Return the [X, Y] coordinate for the center point of the cell that contains the specified text.  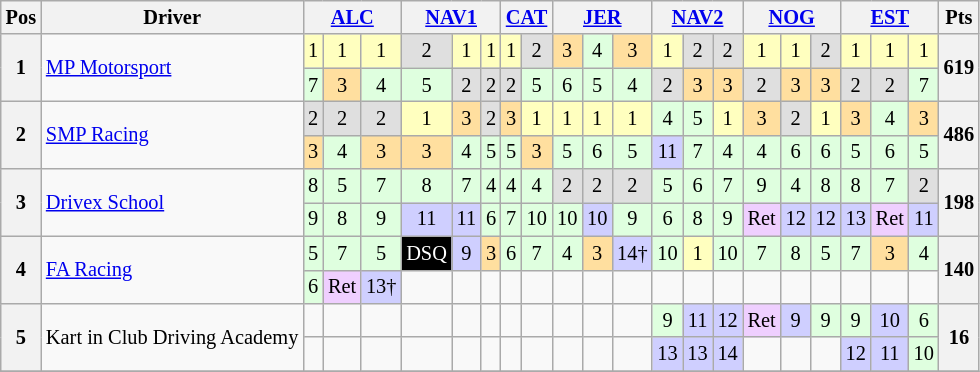
Pts [959, 17]
NOG [792, 17]
CAT [526, 17]
DSQ [426, 253]
MP Motorsport [172, 68]
140 [959, 270]
NAV1 [451, 17]
14† [632, 253]
13† [381, 287]
SMP Racing [172, 134]
EST [890, 17]
619 [959, 68]
16 [959, 336]
14 [728, 354]
FA Racing [172, 270]
Kart in Club Driving Academy [172, 336]
Driver [172, 17]
ALC [352, 17]
NAV2 [697, 17]
198 [959, 202]
JER [602, 17]
486 [959, 134]
Drivex School [172, 202]
Pos [21, 17]
